Determine the [X, Y] coordinate at the center of the cell enclosing the given text.  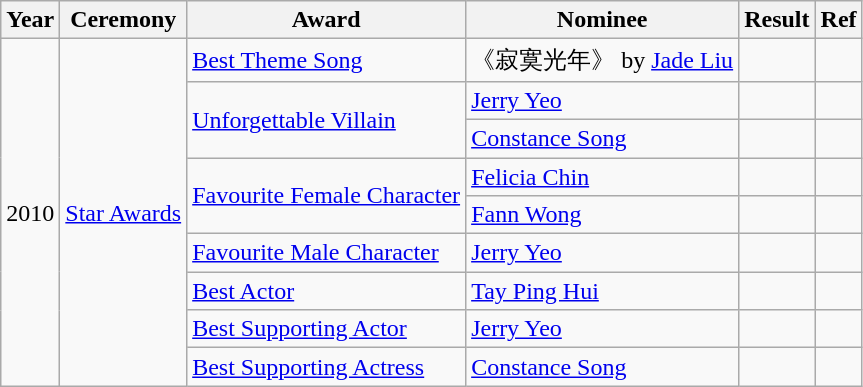
Tay Ping Hui [602, 291]
Favourite Male Character [326, 253]
Best Supporting Actor [326, 329]
Year [30, 20]
Fann Wong [602, 215]
Nominee [602, 20]
Award [326, 20]
Felicia Chin [602, 177]
Best Actor [326, 291]
Result [777, 20]
Best Supporting Actress [326, 367]
Favourite Female Character [326, 196]
Best Theme Song [326, 60]
《寂寞光年》 by Jade Liu [602, 60]
Ceremony [124, 20]
Unforgettable Villain [326, 119]
Star Awards [124, 212]
2010 [30, 212]
Ref [838, 20]
